Identify which cell holds the provided text, then report its (X, Y) central coordinate. 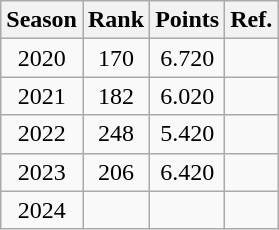
2024 (42, 210)
248 (116, 134)
6.020 (188, 96)
Ref. (252, 20)
182 (116, 96)
170 (116, 58)
Season (42, 20)
2022 (42, 134)
2020 (42, 58)
6.420 (188, 172)
5.420 (188, 134)
Rank (116, 20)
2021 (42, 96)
6.720 (188, 58)
2023 (42, 172)
Points (188, 20)
206 (116, 172)
